Scan for the cell matching the given text and deliver its (x, y) coordinate at center. 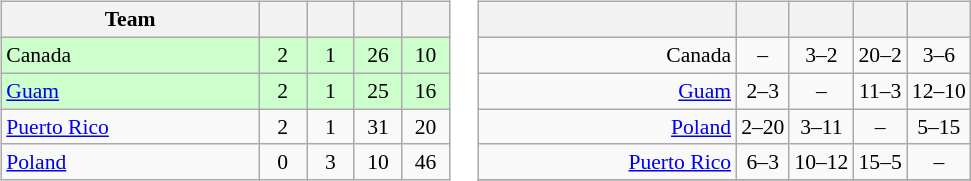
3 (330, 162)
20 (426, 127)
10–12 (821, 162)
16 (426, 91)
0 (283, 162)
11–3 (880, 91)
31 (378, 127)
3–6 (939, 55)
3–11 (821, 127)
5–15 (939, 127)
2–3 (762, 91)
26 (378, 55)
20–2 (880, 55)
2–20 (762, 127)
15–5 (880, 162)
25 (378, 91)
3–2 (821, 55)
6–3 (762, 162)
Team (130, 20)
12–10 (939, 91)
46 (426, 162)
